Provide the [X, Y] coordinate of the cell's center where the given text is located.  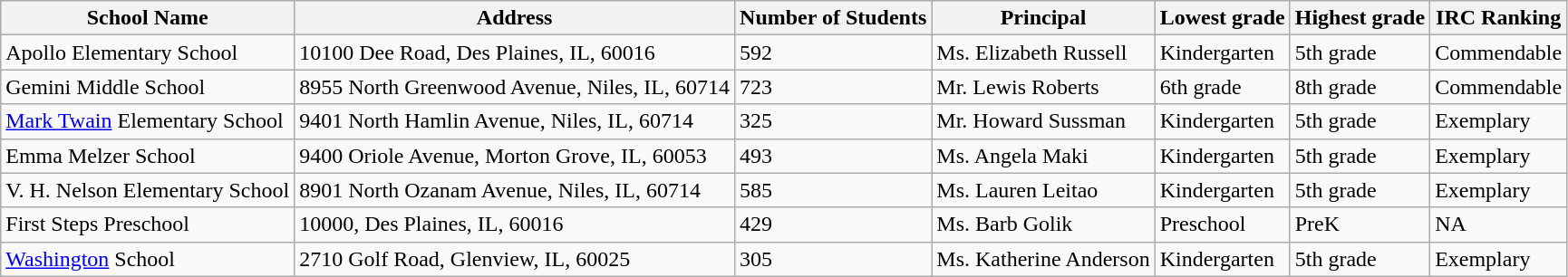
9401 North Hamlin Avenue, Niles, IL, 60714 [515, 121]
First Steps Preschool [148, 224]
Ms. Lauren Leitao [1043, 190]
2710 Golf Road, Glenview, IL, 60025 [515, 259]
493 [834, 156]
NA [1499, 224]
Mr. Howard Sussman [1043, 121]
592 [834, 53]
Ms. Angela Maki [1043, 156]
Lowest grade [1222, 18]
Number of Students [834, 18]
Preschool [1222, 224]
Gemini Middle School [148, 87]
723 [834, 87]
Principal [1043, 18]
8955 North Greenwood Avenue, Niles, IL, 60714 [515, 87]
Mark Twain Elementary School [148, 121]
10100 Dee Road, Des Plaines, IL, 60016 [515, 53]
10000, Des Plaines, IL, 60016 [515, 224]
585 [834, 190]
IRC Ranking [1499, 18]
Ms. Elizabeth Russell [1043, 53]
Mr. Lewis Roberts [1043, 87]
Ms. Barb Golik [1043, 224]
6th grade [1222, 87]
8th grade [1360, 87]
9400 Oriole Avenue, Morton Grove, IL, 60053 [515, 156]
PreK [1360, 224]
Washington School [148, 259]
Ms. Katherine Anderson [1043, 259]
Emma Melzer School [148, 156]
School Name [148, 18]
429 [834, 224]
Apollo Elementary School [148, 53]
305 [834, 259]
V. H. Nelson Elementary School [148, 190]
Address [515, 18]
8901 North Ozanam Avenue, Niles, IL, 60714 [515, 190]
Highest grade [1360, 18]
325 [834, 121]
